Return [X, Y] of the center of cell containing provided text 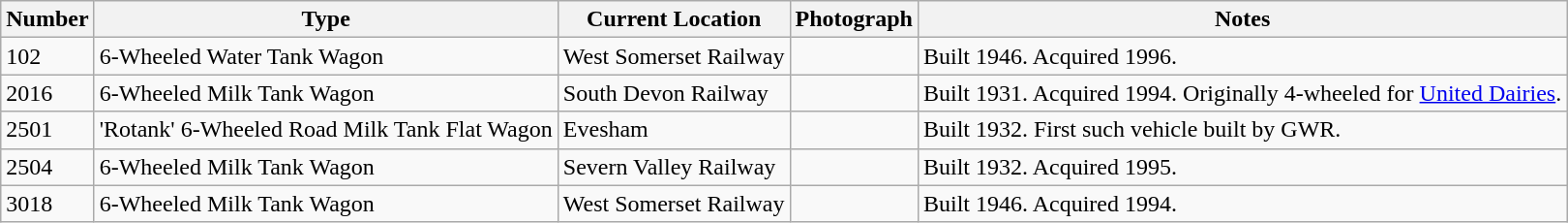
6-Wheeled Water Tank Wagon [325, 56]
2501 [47, 130]
2016 [47, 93]
Built 1932. First such vehicle built by GWR. [1242, 130]
Built 1946. Acquired 1994. [1242, 204]
Severn Valley Railway [674, 167]
Photograph [854, 19]
Built 1931. Acquired 1994. Originally 4-wheeled for United Dairies. [1242, 93]
3018 [47, 204]
Notes [1242, 19]
Number [47, 19]
South Devon Railway [674, 93]
Current Location [674, 19]
102 [47, 56]
Type [325, 19]
Built 1946. Acquired 1996. [1242, 56]
2504 [47, 167]
Built 1932. Acquired 1995. [1242, 167]
'Rotank' 6-Wheeled Road Milk Tank Flat Wagon [325, 130]
Evesham [674, 130]
